Scan for the cell matching the given text and deliver its (X, Y) coordinate at center. 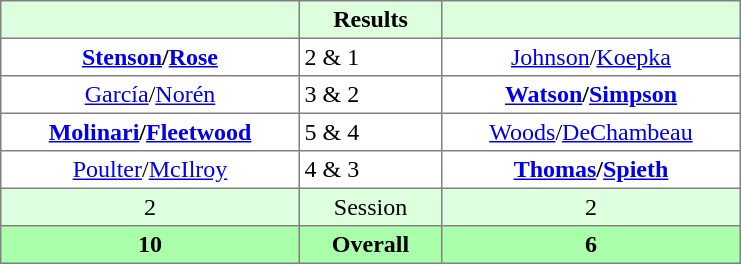
Results (370, 20)
2 & 1 (370, 57)
Johnson/Koepka (591, 57)
Session (370, 207)
Woods/DeChambeau (591, 132)
10 (150, 245)
García/Norén (150, 95)
Overall (370, 245)
5 & 4 (370, 132)
Molinari/Fleetwood (150, 132)
6 (591, 245)
Stenson/Rose (150, 57)
Poulter/McIlroy (150, 170)
Thomas/Spieth (591, 170)
4 & 3 (370, 170)
3 & 2 (370, 95)
Watson/Simpson (591, 95)
